Search for the cell housing the specified text and yield its [x, y] center coordinate. 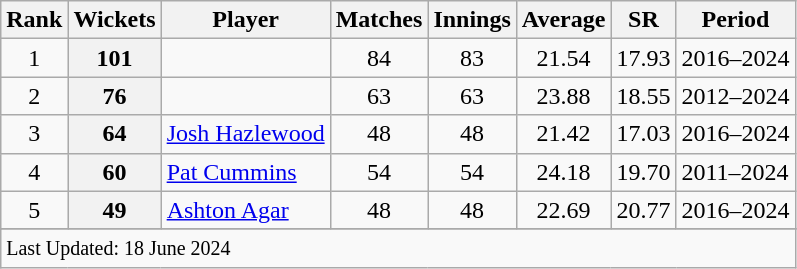
49 [114, 210]
Pat Cummins [246, 172]
Josh Hazlewood [246, 134]
Ashton Agar [246, 210]
64 [114, 134]
23.88 [564, 96]
83 [472, 58]
Period [736, 20]
1 [34, 58]
5 [34, 210]
Wickets [114, 20]
21.54 [564, 58]
2 [34, 96]
2012–2024 [736, 96]
Rank [34, 20]
22.69 [564, 210]
Matches [379, 20]
21.42 [564, 134]
Last Updated: 18 June 2024 [398, 248]
101 [114, 58]
17.03 [644, 134]
Average [564, 20]
20.77 [644, 210]
3 [34, 134]
2011–2024 [736, 172]
19.70 [644, 172]
24.18 [564, 172]
60 [114, 172]
84 [379, 58]
17.93 [644, 58]
SR [644, 20]
Innings [472, 20]
76 [114, 96]
18.55 [644, 96]
Player [246, 20]
4 [34, 172]
